Find where the given text appears and provide that cell's center as [x, y] coordinate. 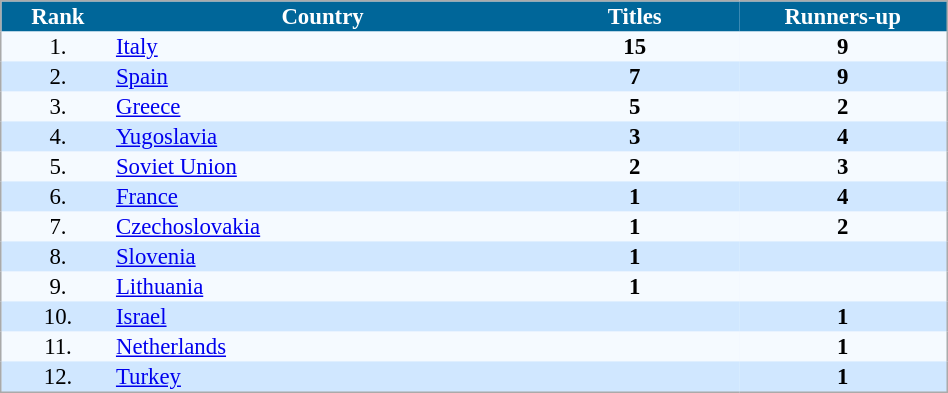
4. [58, 137]
Slovenia [322, 257]
Netherlands [322, 347]
Spain [322, 77]
5 [635, 107]
Titles [635, 16]
7 [635, 77]
Runners-up [843, 16]
Lithuania [322, 287]
9. [58, 287]
1. [58, 47]
Soviet Union [322, 167]
12. [58, 378]
Turkey [322, 378]
3. [58, 107]
11. [58, 347]
2. [58, 77]
France [322, 197]
5. [58, 167]
Country [322, 16]
6. [58, 197]
8. [58, 257]
Czechoslovakia [322, 227]
Greece [322, 107]
Israel [322, 317]
Italy [322, 47]
15 [635, 47]
10. [58, 317]
7. [58, 227]
Rank [58, 16]
Yugoslavia [322, 137]
